Provide the (x, y) coordinate of the cell's center where the given text is located.  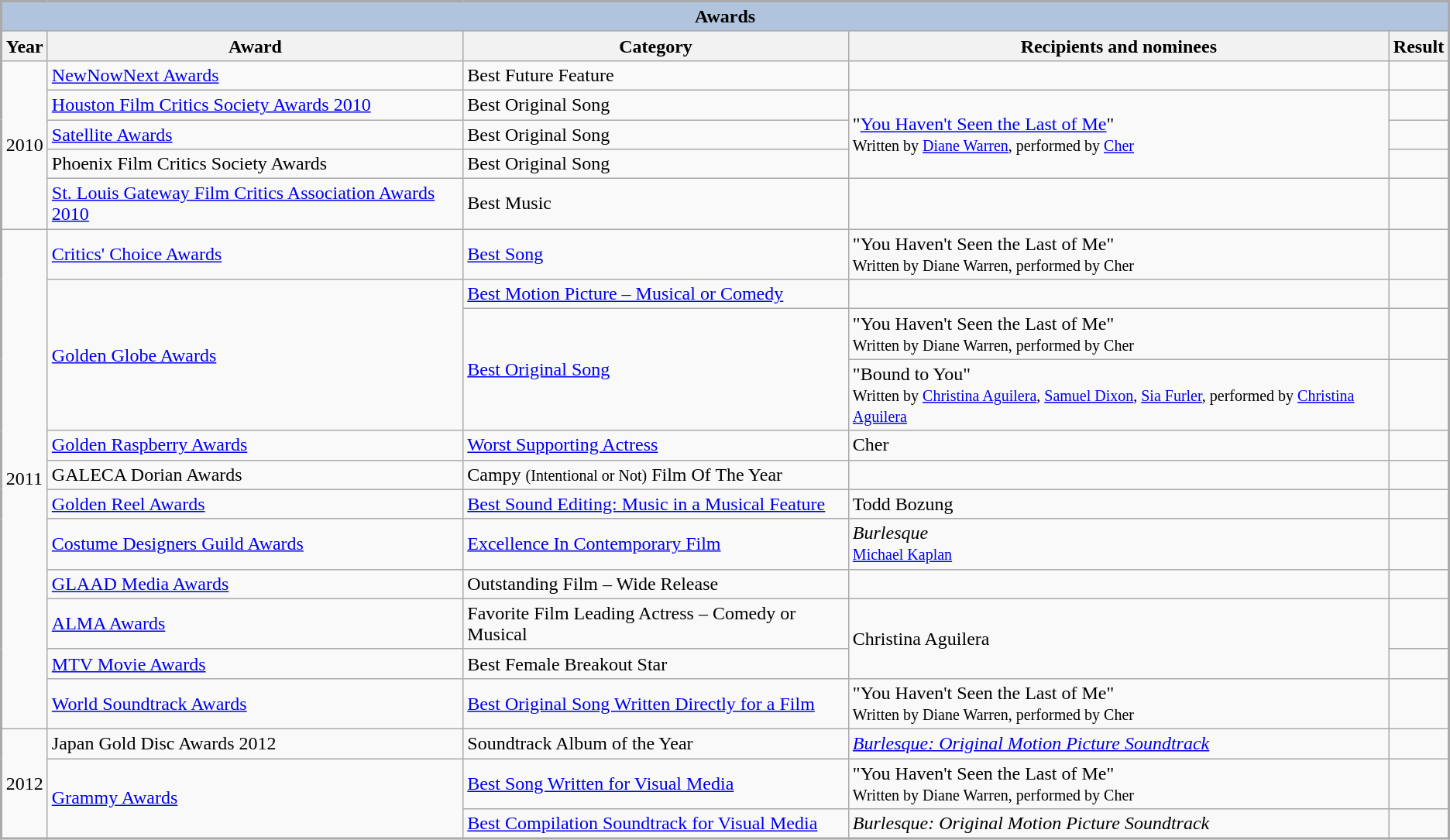
Soundtrack Album of the Year (656, 743)
Best Female Breakout Star (656, 663)
Todd Bozung (1118, 504)
Golden Reel Awards (255, 504)
Phoenix Film Critics Society Awards (255, 164)
Golden Raspberry Awards (255, 445)
Worst Supporting Actress (656, 445)
"Bound to You"Written by Christina Aguilera, Samuel Dixon, Sia Furler, performed by Christina Aguilera (1118, 395)
2010 (25, 144)
Christina Aguilera (1118, 638)
Best Song (656, 254)
Cher (1118, 445)
Result (1419, 46)
Best Song Written for Visual Media (656, 783)
Category (656, 46)
NewNowNext Awards (255, 75)
Best Sound Editing: Music in a Musical Feature (656, 504)
Best Motion Picture – Musical or Comedy (656, 294)
Best Original Song Written Directly for a Film (656, 703)
Best Future Feature (656, 75)
Satellite Awards (255, 134)
2011 (25, 479)
St. Louis Gateway Film Critics Association Awards 2010 (255, 204)
GLAAD Media Awards (255, 584)
MTV Movie Awards (255, 663)
Critics' Choice Awards (255, 254)
Year (25, 46)
Excellence In Contemporary Film (656, 543)
Burlesque Michael Kaplan (1118, 543)
Grammy Awards (255, 799)
Awards (725, 17)
GALECA Dorian Awards (255, 475)
2012 (25, 783)
ALMA Awards (255, 624)
Best Compilation Soundtrack for Visual Media (656, 824)
Best Music (656, 204)
Favorite Film Leading Actress – Comedy or Musical (656, 624)
Japan Gold Disc Awards 2012 (255, 743)
Houston Film Critics Society Awards 2010 (255, 105)
Award (255, 46)
Outstanding Film – Wide Release (656, 584)
Campy (Intentional or Not) Film Of The Year (656, 475)
World Soundtrack Awards (255, 703)
Costume Designers Guild Awards (255, 543)
Golden Globe Awards (255, 355)
Recipients and nominees (1118, 46)
